Detect which cell encompasses the target text, then output its [x, y] center coordinate. 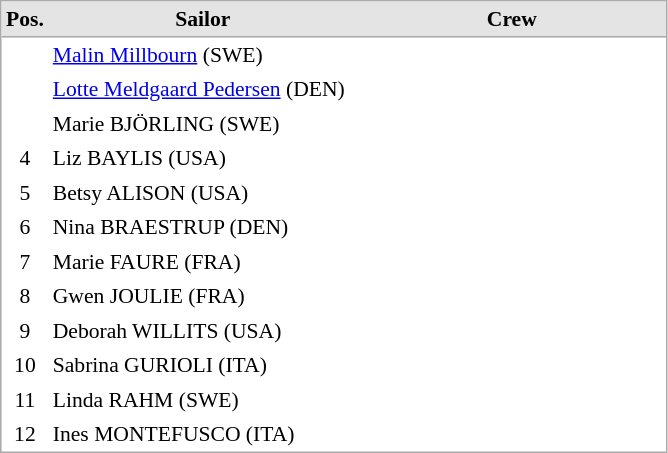
9 [26, 331]
Marie FAURE (FRA) [202, 261]
Pos. [26, 20]
8 [26, 296]
Marie BJÖRLING (SWE) [202, 123]
Sailor [202, 20]
7 [26, 261]
Lotte Meldgaard Pedersen (DEN) [202, 89]
Gwen JOULIE (FRA) [202, 296]
12 [26, 434]
Crew [512, 20]
5 [26, 193]
Ines MONTEFUSCO (ITA) [202, 434]
6 [26, 227]
Sabrina GURIOLI (ITA) [202, 365]
Nina BRAESTRUP (DEN) [202, 227]
Deborah WILLITS (USA) [202, 331]
11 [26, 399]
10 [26, 365]
Linda RAHM (SWE) [202, 399]
Malin Millbourn (SWE) [202, 55]
Betsy ALISON (USA) [202, 193]
4 [26, 158]
Liz BAYLIS (USA) [202, 158]
